For the text-containing cell, return its midpoint in (x, y) coordinate format. 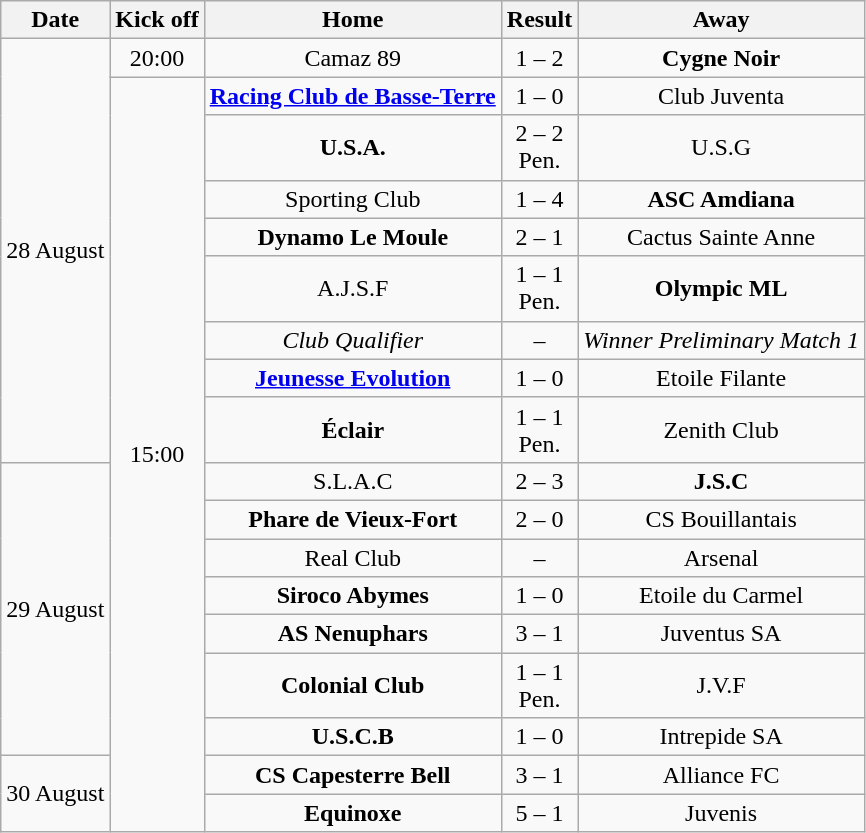
ASC Amdiana (722, 199)
2 – 1 (539, 237)
Kick off (157, 20)
Dynamo Le Moule (352, 237)
Olympic ML (722, 288)
1 – 2 (539, 58)
A.J.S.F (352, 288)
Siroco Abymes (352, 596)
Arsenal (722, 557)
Etoile Filante (722, 378)
20:00 (157, 58)
Racing Club de Basse-Terre (352, 96)
Sporting Club (352, 199)
30 August (56, 794)
Etoile du Carmel (722, 596)
15:00 (157, 454)
Winner Preliminary Match 1 (722, 340)
Alliance FC (722, 775)
28 August (56, 251)
CS Bouillantais (722, 519)
J.V.F (722, 686)
Juventus SA (722, 634)
Juvenis (722, 813)
Home (352, 20)
J.S.C (722, 481)
U.S.C.B (352, 737)
1 – 4 (539, 199)
2 – 3 (539, 481)
Date (56, 20)
Equinoxe (352, 813)
CS Capesterre Bell (352, 775)
Result (539, 20)
Cygne Noir (722, 58)
AS Nenuphars (352, 634)
Camaz 89 (352, 58)
5 – 1 (539, 813)
Real Club (352, 557)
Zenith Club (722, 430)
Jeunesse Evolution (352, 378)
Éclair (352, 430)
Intrepide SA (722, 737)
Away (722, 20)
2 – 0 (539, 519)
29 August (56, 608)
Club Juventa (722, 96)
U.S.G (722, 148)
Club Qualifier (352, 340)
S.L.A.C (352, 481)
Colonial Club (352, 686)
Phare de Vieux-Fort (352, 519)
Cactus Sainte Anne (722, 237)
2 – 2 Pen. (539, 148)
U.S.A. (352, 148)
